Identify which cell holds the provided text, then report its (X, Y) central coordinate. 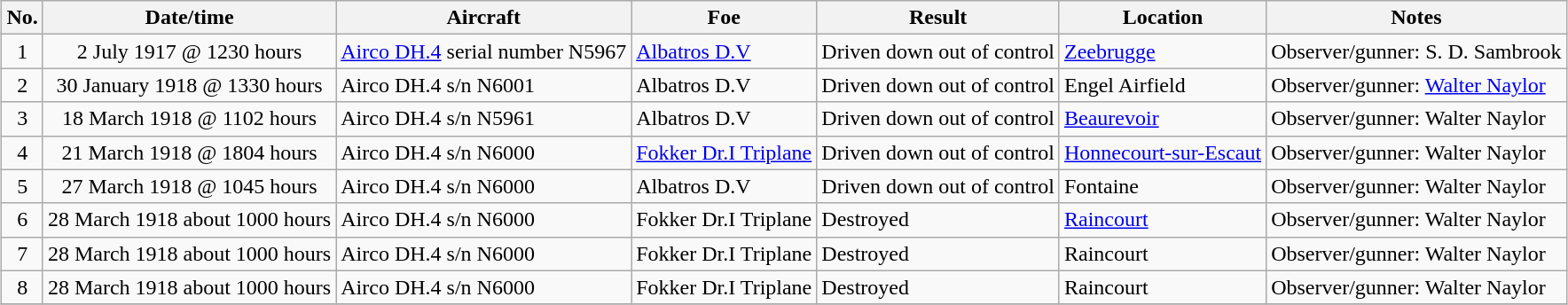
2 (22, 85)
Aircraft (484, 18)
Notes (1416, 18)
7 (22, 254)
21 March 1918 @ 1804 hours (189, 152)
Location (1162, 18)
3 (22, 119)
8 (22, 287)
18 March 1918 @ 1102 hours (189, 119)
Foe (724, 18)
4 (22, 152)
2 July 1917 @ 1230 hours (189, 51)
27 March 1918 @ 1045 hours (189, 186)
No. (22, 18)
Fontaine (1162, 186)
Date/time (189, 18)
Honnecourt-sur-Escaut (1162, 152)
Beaurevoir (1162, 119)
Result (938, 18)
Engel Airfield (1162, 85)
Airco DH.4 s/n N6001 (484, 85)
6 (22, 220)
Airco DH.4 serial number N5967 (484, 51)
5 (22, 186)
Airco DH.4 s/n N5961 (484, 119)
Zeebrugge (1162, 51)
1 (22, 51)
Observer/gunner: S. D. Sambrook (1416, 51)
30 January 1918 @ 1330 hours (189, 85)
